Provide the [x, y] coordinate of the cell's center where the given text is located.  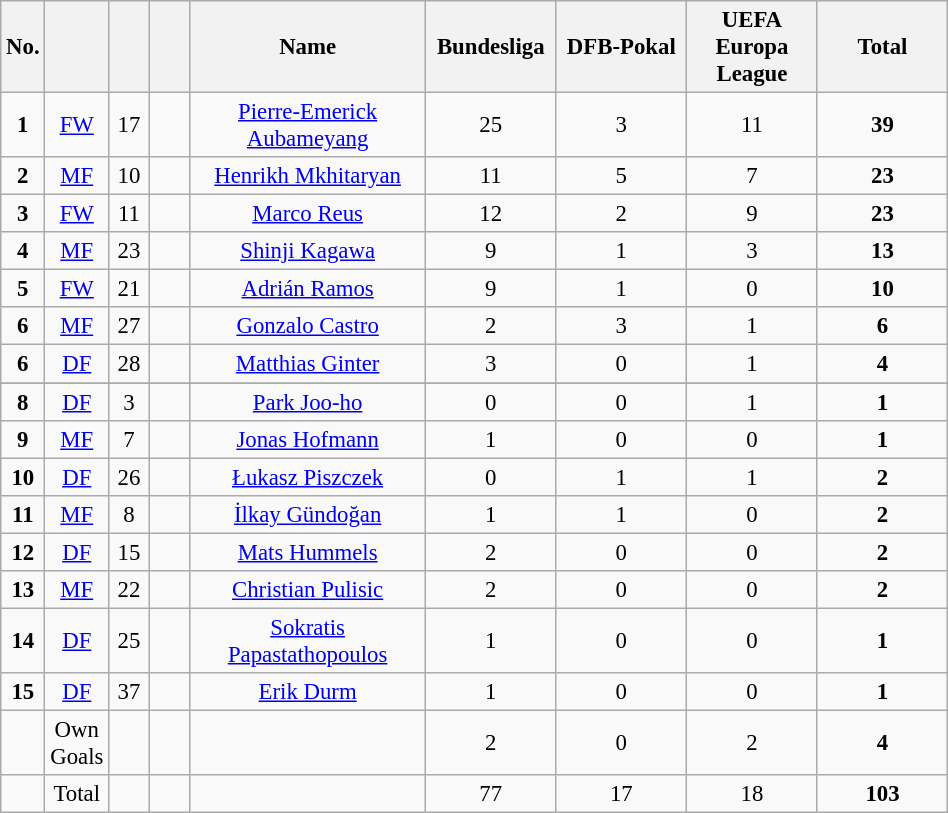
39 [882, 126]
Gonzalo Castro [308, 327]
Bundesliga [490, 47]
Name [308, 47]
37 [130, 692]
103 [882, 794]
No. [23, 47]
28 [130, 364]
Mats Hummels [308, 552]
77 [490, 794]
Sokratis Papastathopoulos [308, 640]
Christian Pulisic [308, 590]
Erik Durm [308, 692]
Park Joo-ho [308, 402]
Adrián Ramos [308, 289]
26 [130, 477]
Own Goals [77, 742]
UEFA Europa League [752, 47]
18 [752, 794]
14 [23, 640]
Pierre-Emerick Aubameyang [308, 126]
Shinji Kagawa [308, 251]
21 [130, 289]
DFB-Pokal [622, 47]
Henrikh Mkhitaryan [308, 176]
Marco Reus [308, 214]
22 [130, 590]
İlkay Gündoğan [308, 514]
Jonas Hofmann [308, 439]
Łukasz Piszczek [308, 477]
27 [130, 327]
Matthias Ginter [308, 364]
